Output the [X, Y] coordinate of the center of the cell containing the given text.  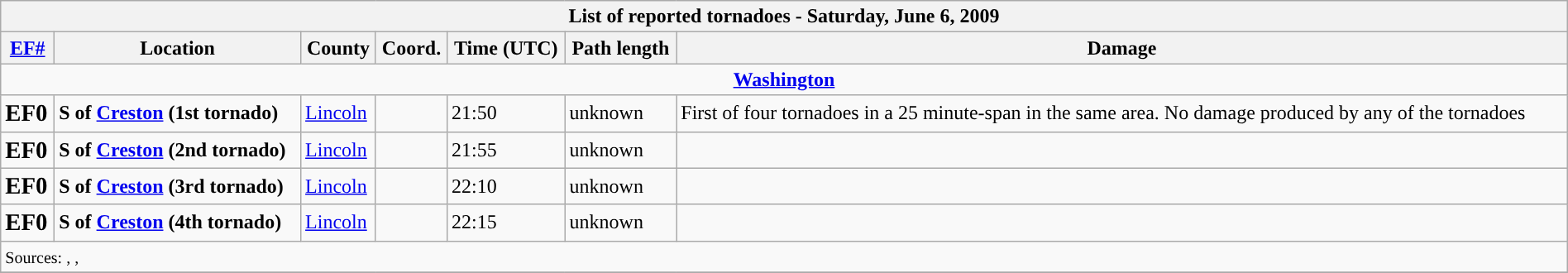
S of Creston (2nd tornado) [178, 150]
Washington [784, 79]
Location [178, 48]
22:10 [506, 186]
Path length [620, 48]
Coord. [411, 48]
22:15 [506, 223]
List of reported tornadoes - Saturday, June 6, 2009 [784, 17]
EF# [28, 48]
S of Creston (4th tornado) [178, 223]
Damage [1121, 48]
Time (UTC) [506, 48]
21:50 [506, 113]
First of four tornadoes in a 25 minute-span in the same area. No damage produced by any of the tornadoes [1121, 113]
21:55 [506, 150]
S of Creston (3rd tornado) [178, 186]
County [339, 48]
Sources: , , [784, 256]
S of Creston (1st tornado) [178, 113]
